Capture the cell that displays the provided text and extract its [X, Y] central coordinate. 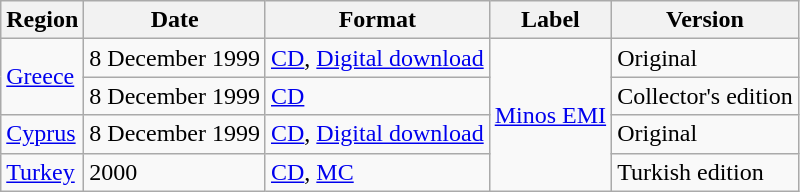
CD [377, 96]
Date [175, 20]
Cyprus [42, 134]
Minos EMI [550, 115]
Format [377, 20]
Region [42, 20]
Turkish edition [706, 172]
Collector's edition [706, 96]
Version [706, 20]
Turkey [42, 172]
2000 [175, 172]
Greece [42, 77]
CD, MC [377, 172]
Label [550, 20]
